Find where the given text appears and provide that cell's center as (x, y) coordinate. 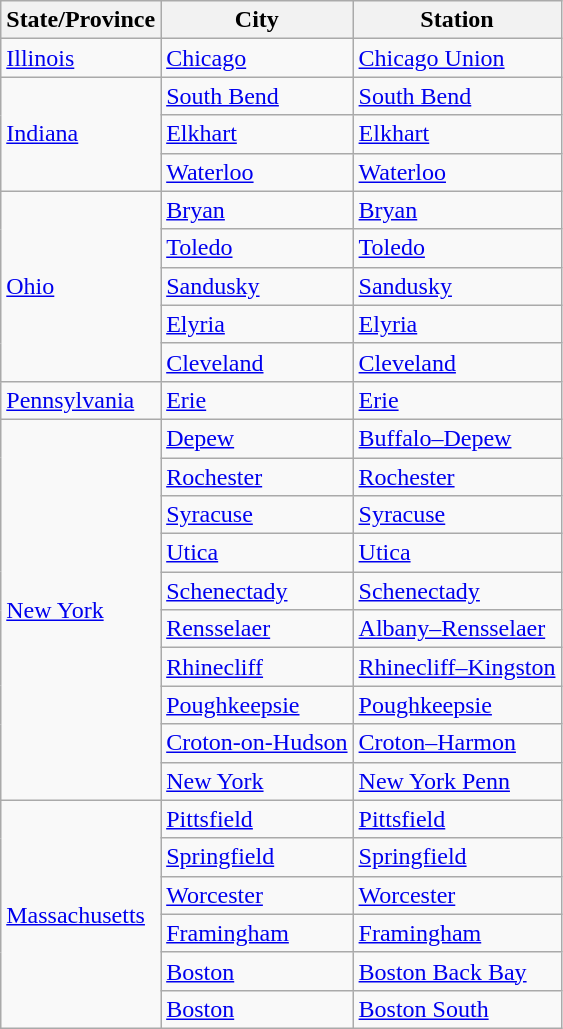
Illinois (81, 58)
Boston South (457, 1009)
Ohio (81, 286)
Albany–Rensselaer (457, 629)
Chicago (257, 58)
Chicago Union (457, 58)
Station (457, 20)
Boston Back Bay (457, 971)
Rhinecliff (257, 667)
Buffalo–Depew (457, 438)
Depew (257, 438)
New York Penn (457, 781)
Rhinecliff–Kingston (457, 667)
City (257, 20)
Indiana (81, 134)
State/Province (81, 20)
Croton-on-Hudson (257, 743)
Croton–Harmon (457, 743)
Pennsylvania (81, 400)
Massachusetts (81, 914)
Rensselaer (257, 629)
